Scan for the cell matching the given text and deliver its (X, Y) coordinate at center. 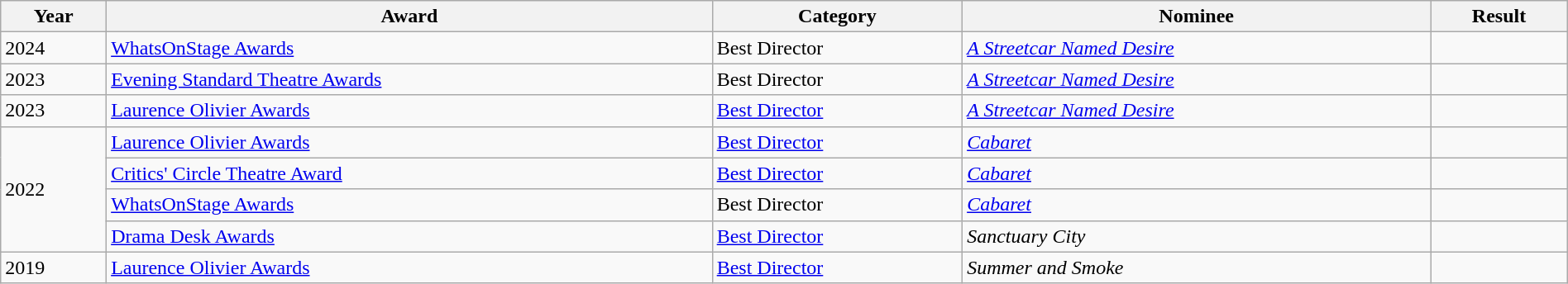
Critics' Circle Theatre Award (410, 173)
Category (837, 17)
Award (410, 17)
2024 (54, 48)
Sanctuary City (1197, 236)
Year (54, 17)
Nominee (1197, 17)
Result (1499, 17)
2022 (54, 189)
Drama Desk Awards (410, 236)
2019 (54, 267)
Summer and Smoke (1197, 267)
Evening Standard Theatre Awards (410, 79)
